Return [X, Y] of the center of cell containing provided text 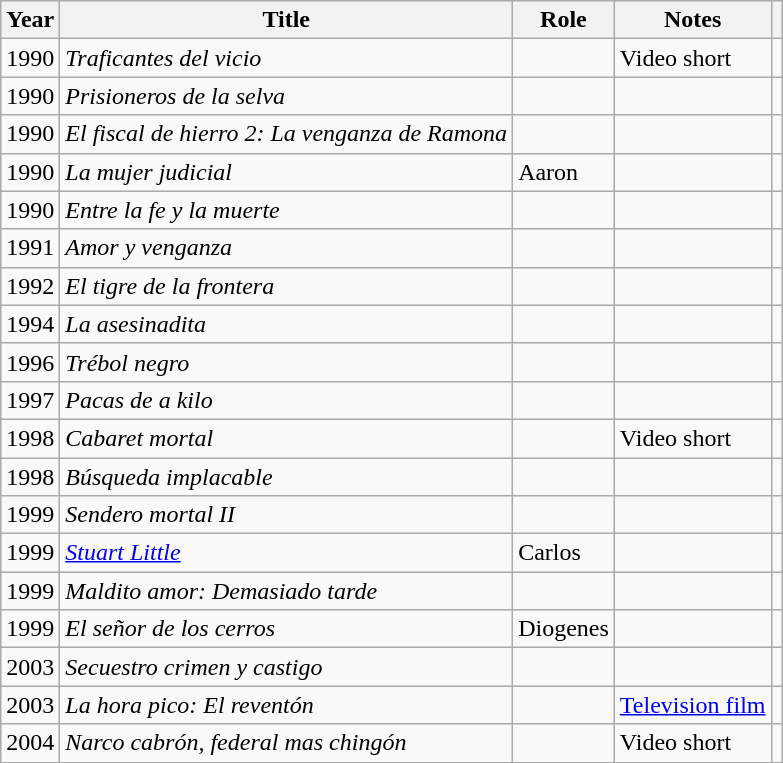
El fiscal de hierro 2: La venganza de Ramona [286, 134]
1992 [30, 286]
Secuestro crimen y castigo [286, 667]
Cabaret mortal [286, 438]
Sendero mortal II [286, 515]
Diogenes [564, 629]
Amor y venganza [286, 248]
Television film [692, 705]
Aaron [564, 172]
Traficantes del vicio [286, 58]
Title [286, 20]
2004 [30, 743]
Pacas de a kilo [286, 400]
Notes [692, 20]
Role [564, 20]
Búsqueda implacable [286, 477]
Entre la fe y la muerte [286, 210]
La asesinadita [286, 324]
Carlos [564, 553]
Maldito amor: Demasiado tarde [286, 591]
Prisioneros de la selva [286, 96]
La hora pico: El reventón [286, 705]
1997 [30, 400]
Stuart Little [286, 553]
El señor de los cerros [286, 629]
1996 [30, 362]
1991 [30, 248]
Year [30, 20]
Narco cabrón, federal mas chingón [286, 743]
El tigre de la frontera [286, 286]
Trébol negro [286, 362]
La mujer judicial [286, 172]
1994 [30, 324]
